Scan for the cell matching the given text and deliver its (X, Y) coordinate at center. 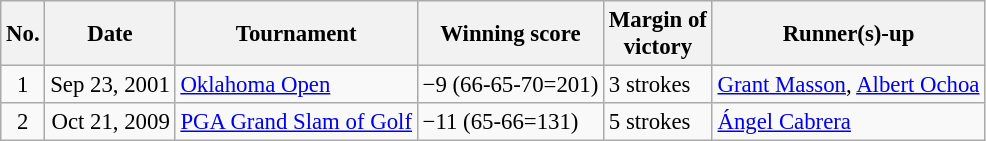
Ángel Cabrera (848, 122)
−9 (66-65-70=201) (510, 85)
Date (110, 34)
Oklahoma Open (296, 85)
No. (23, 34)
Oct 21, 2009 (110, 122)
Tournament (296, 34)
3 strokes (658, 85)
Runner(s)-up (848, 34)
Grant Masson, Albert Ochoa (848, 85)
2 (23, 122)
Margin ofvictory (658, 34)
1 (23, 85)
5 strokes (658, 122)
PGA Grand Slam of Golf (296, 122)
Sep 23, 2001 (110, 85)
Winning score (510, 34)
−11 (65-66=131) (510, 122)
